For the text-containing cell, return its midpoint in [x, y] coordinate format. 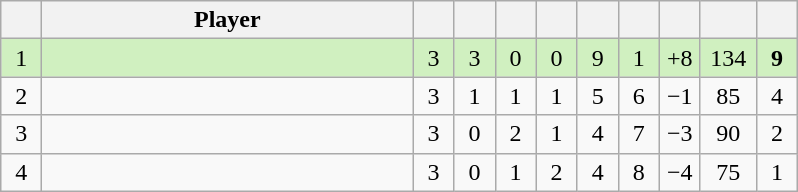
Player [228, 20]
6 [638, 96]
−4 [680, 172]
75 [728, 172]
85 [728, 96]
−1 [680, 96]
5 [598, 96]
90 [728, 134]
8 [638, 172]
−3 [680, 134]
134 [728, 58]
+8 [680, 58]
7 [638, 134]
